Search for the cell housing the specified text and yield its [X, Y] center coordinate. 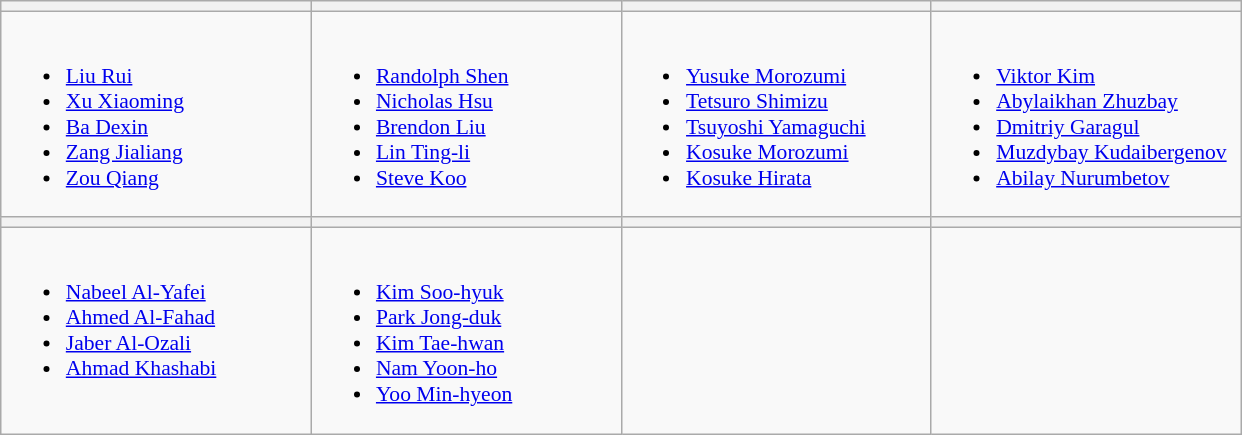
Viktor KimAbylaikhan ZhuzbayDmitriy GaragulMuzdybay KudaibergenovAbilay Nurumbetov [1086, 114]
Yusuke MorozumiTetsuro ShimizuTsuyoshi YamaguchiKosuke MorozumiKosuke Hirata [776, 114]
Kim Soo-hyukPark Jong-dukKim Tae-hwanNam Yoon-hoYoo Min-hyeon [466, 331]
Nabeel Al-YafeiAhmed Al-FahadJaber Al-OzaliAhmad Khashabi [156, 331]
Liu RuiXu XiaomingBa DexinZang JialiangZou Qiang [156, 114]
Randolph ShenNicholas HsuBrendon LiuLin Ting-liSteve Koo [466, 114]
